Scan for the cell matching the given text and deliver its (x, y) coordinate at center. 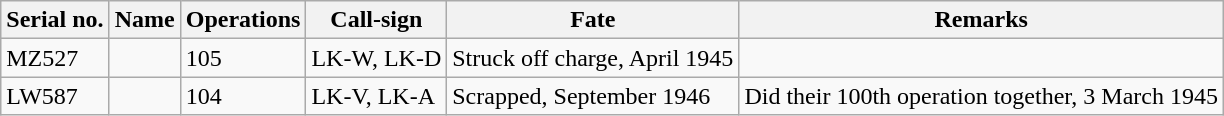
Fate (593, 20)
105 (243, 58)
LK-W, LK-D (376, 58)
Call-sign (376, 20)
Operations (243, 20)
Struck off charge, April 1945 (593, 58)
Scrapped, September 1946 (593, 96)
Name (144, 20)
LK-V, LK-A (376, 96)
LW587 (55, 96)
104 (243, 96)
Did their 100th operation together, 3 March 1945 (982, 96)
Remarks (982, 20)
Serial no. (55, 20)
MZ527 (55, 58)
